Locate the cell with the specified text and output its [x, y] center coordinate. 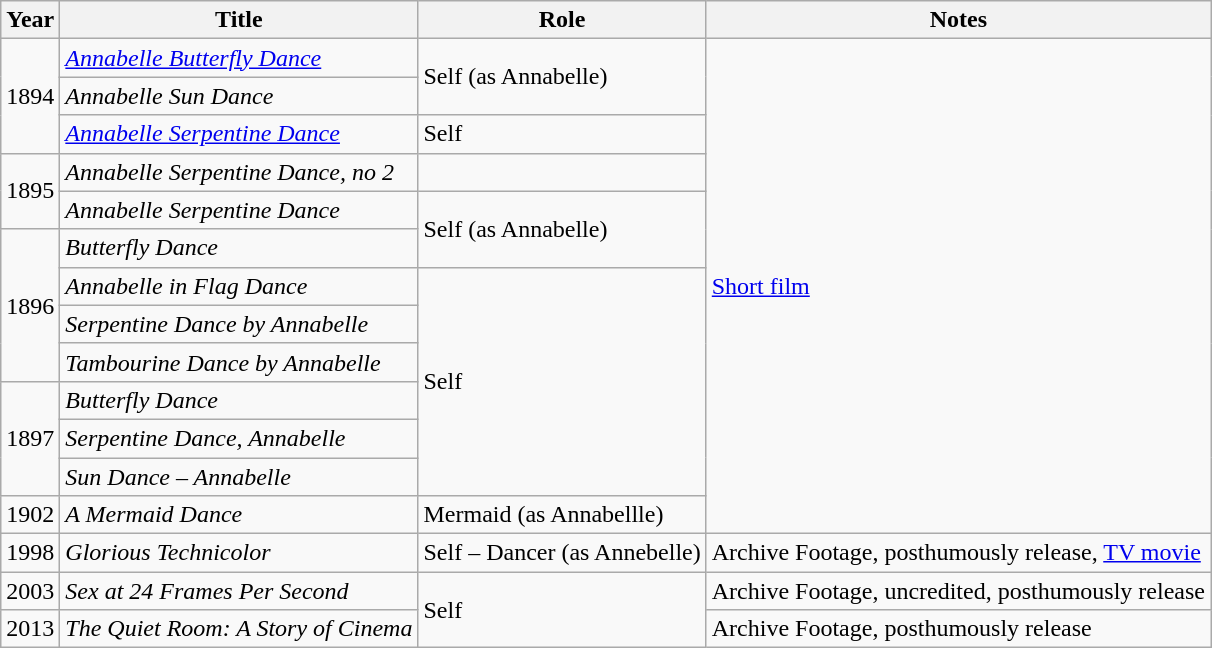
Sun Dance – Annabelle [239, 477]
Annabelle in Flag Dance [239, 286]
Year [30, 20]
Annabelle Butterfly Dance [239, 58]
The Quiet Room: A Story of Cinema [239, 629]
Mermaid (as Annabellle) [562, 515]
1894 [30, 96]
Archive Footage, posthumously release, TV movie [958, 553]
Short film [958, 286]
Annabelle Serpentine Dance, no 2 [239, 172]
Tambourine Dance by Annabelle [239, 362]
Title [239, 20]
Glorious Technicolor [239, 553]
Sex at 24 Frames Per Second [239, 591]
1895 [30, 191]
A Mermaid Dance [239, 515]
Serpentine Dance, Annabelle [239, 438]
1897 [30, 438]
1902 [30, 515]
2013 [30, 629]
1896 [30, 305]
Archive Footage, posthumously release [958, 629]
Serpentine Dance by Annabelle [239, 324]
1998 [30, 553]
Notes [958, 20]
Archive Footage, uncredited, posthumously release [958, 591]
Self – Dancer (as Annebelle) [562, 553]
Annabelle Sun Dance [239, 96]
Role [562, 20]
2003 [30, 591]
